Provide the [x, y] coordinate of the cell's center where the given text is located.  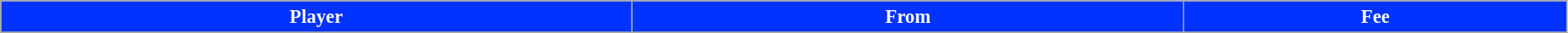
From [908, 17]
Player [316, 17]
Fee [1375, 17]
